Find where the given text appears and provide that cell's center as (X, Y) coordinate. 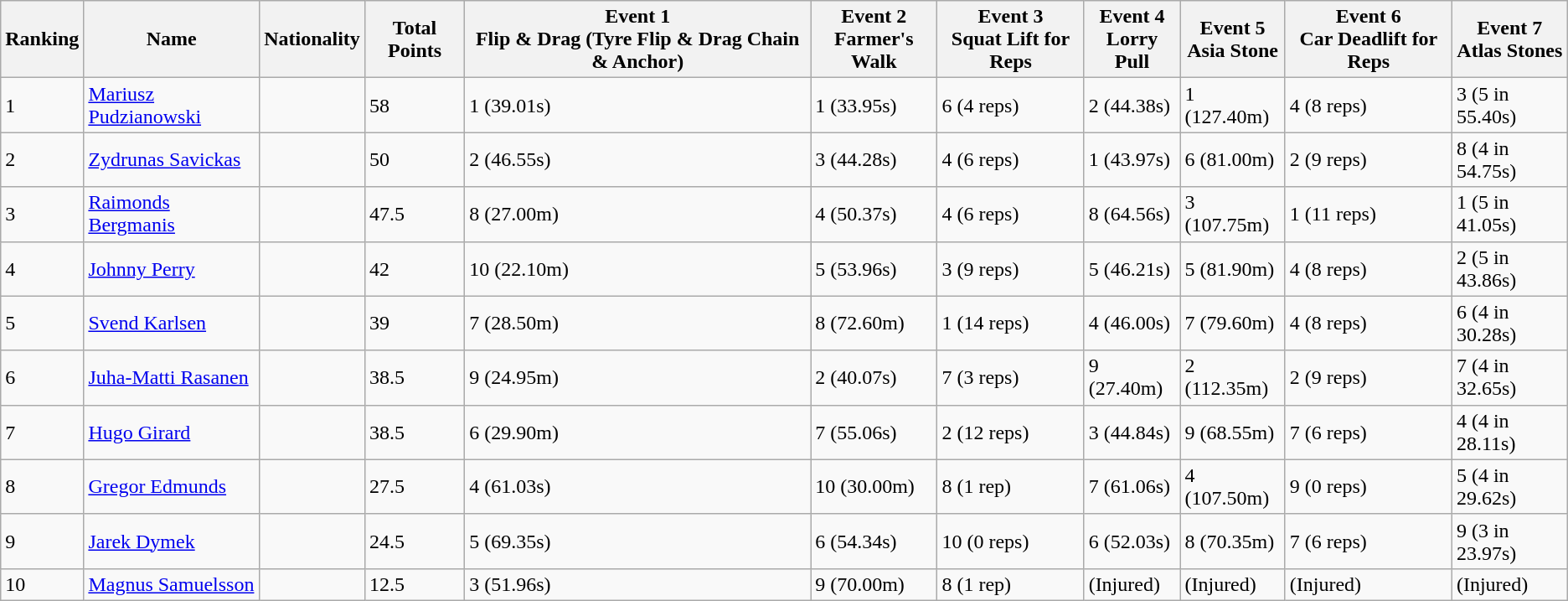
2 (12 reps) (1010, 433)
Hugo Girard (172, 433)
Event 4Lorry Pull (1132, 39)
1 (14 reps) (1010, 324)
2 (112.35m) (1233, 377)
Event 5Asia Stone (1233, 39)
3 (44.28s) (874, 159)
5 (53.96s) (874, 268)
4 (50.37s) (874, 215)
10 (42, 584)
5 (81.90m) (1233, 268)
3 (107.75m) (1233, 215)
8 (27.00m) (638, 215)
Raimonds Bergmanis (172, 215)
1 (43.97s) (1132, 159)
1 (42, 106)
Event 1Flip & Drag (Tyre Flip & Drag Chain & Anchor) (638, 39)
27.5 (414, 486)
Event 7Atlas Stones (1509, 39)
7 (4 in 32.65s) (1509, 377)
1 (11 reps) (1369, 215)
7 (42, 433)
9 (24.95m) (638, 377)
9 (3 in 23.97s) (1509, 541)
6 (42, 377)
9 (42, 541)
3 (5 in 55.40s) (1509, 106)
Gregor Edmunds (172, 486)
50 (414, 159)
Ranking (42, 39)
12.5 (414, 584)
6 (81.00m) (1233, 159)
2 (46.55s) (638, 159)
Total Points (414, 39)
39 (414, 324)
5 (4 in 29.62s) (1509, 486)
7 (28.50m) (638, 324)
6 (4 reps) (1010, 106)
3 (51.96s) (638, 584)
1 (33.95s) (874, 106)
3 (42, 215)
8 (64.56s) (1132, 215)
4 (107.50m) (1233, 486)
Juha-Matti Rasanen (172, 377)
6 (54.34s) (874, 541)
2 (42, 159)
4 (42, 268)
Event 6Car Deadlift for Reps (1369, 39)
9 (70.00m) (874, 584)
2 (40.07s) (874, 377)
5 (46.21s) (1132, 268)
Magnus Samuelsson (172, 584)
24.5 (414, 541)
10 (30.00m) (874, 486)
Nationality (312, 39)
7 (61.06s) (1132, 486)
1 (39.01s) (638, 106)
7 (79.60m) (1233, 324)
Event 2Farmer's Walk (874, 39)
47.5 (414, 215)
7 (3 reps) (1010, 377)
10 (22.10m) (638, 268)
4 (61.03s) (638, 486)
4 (4 in 28.11s) (1509, 433)
Jarek Dymek (172, 541)
10 (0 reps) (1010, 541)
Name (172, 39)
8 (42, 486)
9 (0 reps) (1369, 486)
Johnny Perry (172, 268)
42 (414, 268)
Zydrunas Savickas (172, 159)
Mariusz Pudzianowski (172, 106)
8 (4 in 54.75s) (1509, 159)
1 (5 in 41.05s) (1509, 215)
7 (55.06s) (874, 433)
8 (72.60m) (874, 324)
9 (68.55m) (1233, 433)
1 (127.40m) (1233, 106)
5 (69.35s) (638, 541)
9 (27.40m) (1132, 377)
4 (46.00s) (1132, 324)
2 (44.38s) (1132, 106)
2 (5 in 43.86s) (1509, 268)
3 (44.84s) (1132, 433)
Svend Karlsen (172, 324)
6 (4 in 30.28s) (1509, 324)
8 (70.35m) (1233, 541)
6 (52.03s) (1132, 541)
58 (414, 106)
5 (42, 324)
6 (29.90m) (638, 433)
Event 3Squat Lift for Reps (1010, 39)
3 (9 reps) (1010, 268)
